Capture the cell that displays the provided text and extract its (x, y) central coordinate. 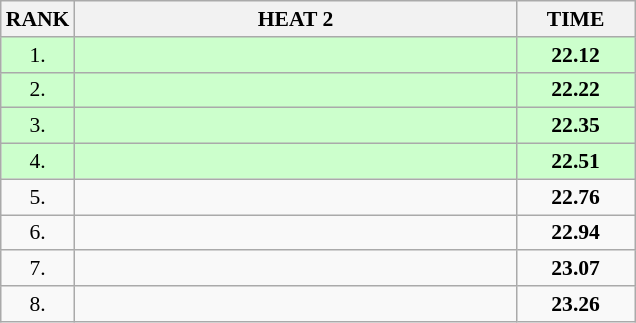
22.22 (576, 90)
22.94 (576, 233)
2. (38, 90)
8. (38, 304)
1. (38, 55)
23.07 (576, 269)
22.76 (576, 197)
7. (38, 269)
3. (38, 126)
22.35 (576, 126)
4. (38, 162)
22.12 (576, 55)
HEAT 2 (295, 19)
23.26 (576, 304)
22.51 (576, 162)
RANK (38, 19)
TIME (576, 19)
5. (38, 197)
6. (38, 233)
